Pinpoint the cell where the given text exists, returning its [X, Y] midpoint coordinate. 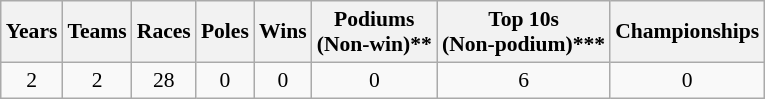
6 [524, 80]
Races [164, 32]
Years [32, 32]
Poles [225, 32]
Championships [687, 32]
Teams [96, 32]
Top 10s(Non-podium)*** [524, 32]
28 [164, 80]
Wins [283, 32]
Podiums(Non-win)** [374, 32]
